Scan for the cell matching the given text and deliver its (X, Y) coordinate at center. 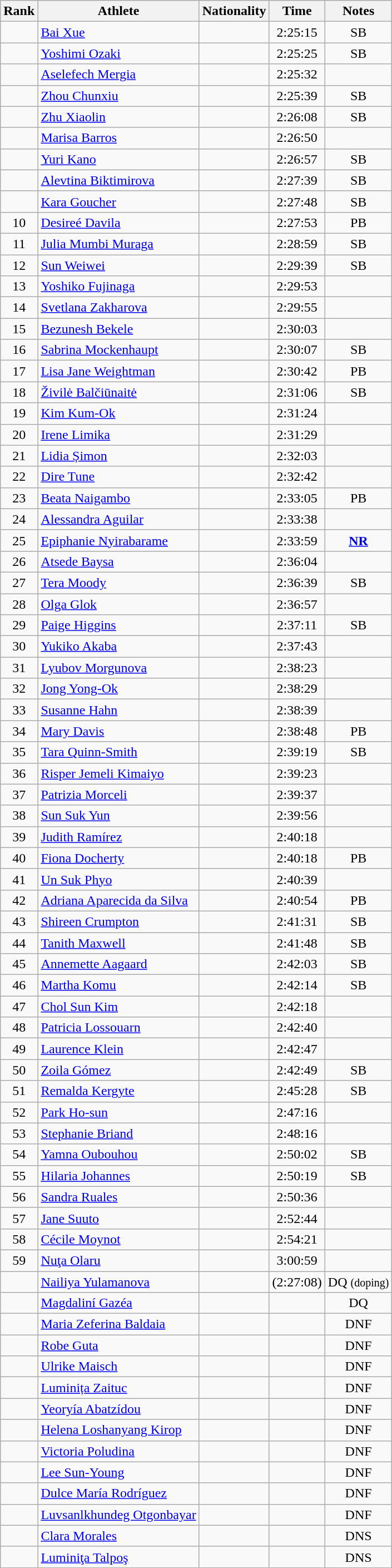
2:54:21 (297, 1239)
2:48:16 (297, 1133)
2:39:19 (297, 752)
Martha Komu (118, 985)
Tanith Maxwell (118, 943)
Athlete (118, 11)
16 (19, 350)
2:27:39 (297, 180)
Fiona Docherty (118, 858)
Epiphanie Nyirabarame (118, 540)
Zhou Chunxiu (118, 96)
Laurence Klein (118, 1049)
2:25:15 (297, 32)
45 (19, 964)
2:29:55 (297, 308)
2:40:39 (297, 879)
2:31:29 (297, 435)
Judith Ramírez (118, 837)
2:30:07 (297, 350)
2:31:06 (297, 392)
2:37:43 (297, 647)
Nationality (234, 11)
NR (358, 540)
18 (19, 392)
2:25:32 (297, 75)
Sun Weiwei (118, 265)
55 (19, 1176)
2:47:16 (297, 1112)
15 (19, 329)
2:26:50 (297, 138)
29 (19, 625)
32 (19, 689)
Luminiţa Talpoş (118, 1557)
Luvsanlkhundeg Otgonbayar (118, 1515)
Alevtina Biktimirova (118, 180)
Marisa Barros (118, 138)
Un Suk Phyo (118, 879)
2:26:57 (297, 159)
2:30:42 (297, 371)
49 (19, 1049)
Yoshimi Ozaki (118, 53)
Tara Quinn-Smith (118, 752)
22 (19, 477)
2:38:48 (297, 731)
Nuţa Olaru (118, 1260)
Luminița Zaituc (118, 1388)
20 (19, 435)
(2:27:08) (297, 1281)
2:33:59 (297, 540)
Yuri Kano (118, 159)
Zhu Xiaolin (118, 117)
Cécile Moynot (118, 1239)
58 (19, 1239)
2:52:44 (297, 1218)
2:40:54 (297, 900)
2:29:39 (297, 265)
33 (19, 710)
40 (19, 858)
59 (19, 1260)
2:29:53 (297, 287)
27 (19, 583)
2:41:48 (297, 943)
Helena Loshanyang Kirop (118, 1430)
28 (19, 604)
2:39:56 (297, 816)
2:50:19 (297, 1176)
Lidia Șimon (118, 456)
Rank (19, 11)
26 (19, 561)
Time (297, 11)
Paige Higgins (118, 625)
2:42:14 (297, 985)
2:36:57 (297, 604)
Kara Goucher (118, 201)
Dulce María Rodríguez (118, 1493)
Notes (358, 11)
13 (19, 287)
Irene Limika (118, 435)
52 (19, 1112)
2:42:49 (297, 1070)
21 (19, 456)
DQ (358, 1303)
56 (19, 1197)
Zoila Gómez (118, 1070)
Kim Kum-Ok (118, 413)
48 (19, 1028)
Yamna Oubouhou (118, 1155)
2:33:05 (297, 498)
Patrizia Morceli (118, 795)
2:50:02 (297, 1155)
50 (19, 1070)
Robe Guta (118, 1345)
2:36:04 (297, 561)
25 (19, 540)
Adriana Aparecida da Silva (118, 900)
2:50:36 (297, 1197)
Sabrina Mockenhaupt (118, 350)
2:42:47 (297, 1049)
Risper Jemeli Kimaiyo (118, 773)
2:25:39 (297, 96)
Bai Xue (118, 32)
Victoria Poludina (118, 1451)
2:36:39 (297, 583)
Yeoryía Abatzídou (118, 1409)
11 (19, 244)
Maria Zeferina Baldaia (118, 1324)
43 (19, 921)
36 (19, 773)
10 (19, 223)
Dire Tune (118, 477)
Lisa Jane Weightman (118, 371)
Sandra Ruales (118, 1197)
Nailiya Yulamanova (118, 1281)
2:42:18 (297, 1007)
51 (19, 1091)
2:38:29 (297, 689)
Remalda Kergyte (118, 1091)
14 (19, 308)
Desireé Davila (118, 223)
Ulrike Maisch (118, 1367)
Jong Yong-Ok (118, 689)
Lee Sun-Young (118, 1472)
41 (19, 879)
2:41:31 (297, 921)
2:30:03 (297, 329)
Atsede Baysa (118, 561)
Bezunesh Bekele (118, 329)
2:39:23 (297, 773)
2:31:24 (297, 413)
Clara Morales (118, 1536)
2:27:48 (297, 201)
Svetlana Zakharova (118, 308)
2:32:03 (297, 456)
Stephanie Briand (118, 1133)
Mary Davis (118, 731)
38 (19, 816)
Park Ho-sun (118, 1112)
37 (19, 795)
Yukiko Akaba (118, 647)
2:39:37 (297, 795)
42 (19, 900)
2:37:11 (297, 625)
57 (19, 1218)
Yoshiko Fujinaga (118, 287)
2:38:23 (297, 668)
24 (19, 519)
Hilaria Johannes (118, 1176)
Annemette Aagaard (118, 964)
2:42:40 (297, 1028)
Živilė Balčiūnaitė (118, 392)
Sun Suk Yun (118, 816)
Olga Glok (118, 604)
Susanne Hahn (118, 710)
2:45:28 (297, 1091)
30 (19, 647)
Jane Suuto (118, 1218)
Beata Naigambo (118, 498)
46 (19, 985)
Chol Sun Kim (118, 1007)
47 (19, 1007)
12 (19, 265)
Shireen Crumpton (118, 921)
2:42:03 (297, 964)
2:32:42 (297, 477)
39 (19, 837)
2:25:25 (297, 53)
Julia Mumbi Muraga (118, 244)
2:26:08 (297, 117)
44 (19, 943)
34 (19, 731)
23 (19, 498)
2:28:59 (297, 244)
3:00:59 (297, 1260)
31 (19, 668)
17 (19, 371)
Tera Moody (118, 583)
53 (19, 1133)
Patricia Lossouarn (118, 1028)
2:38:39 (297, 710)
19 (19, 413)
54 (19, 1155)
35 (19, 752)
2:33:38 (297, 519)
Magdaliní Gazéa (118, 1303)
Aselefech Mergia (118, 75)
Alessandra Aguilar (118, 519)
Lyubov Morgunova (118, 668)
2:27:53 (297, 223)
DQ (doping) (358, 1281)
